Identify which cell holds the provided text, then report its (X, Y) central coordinate. 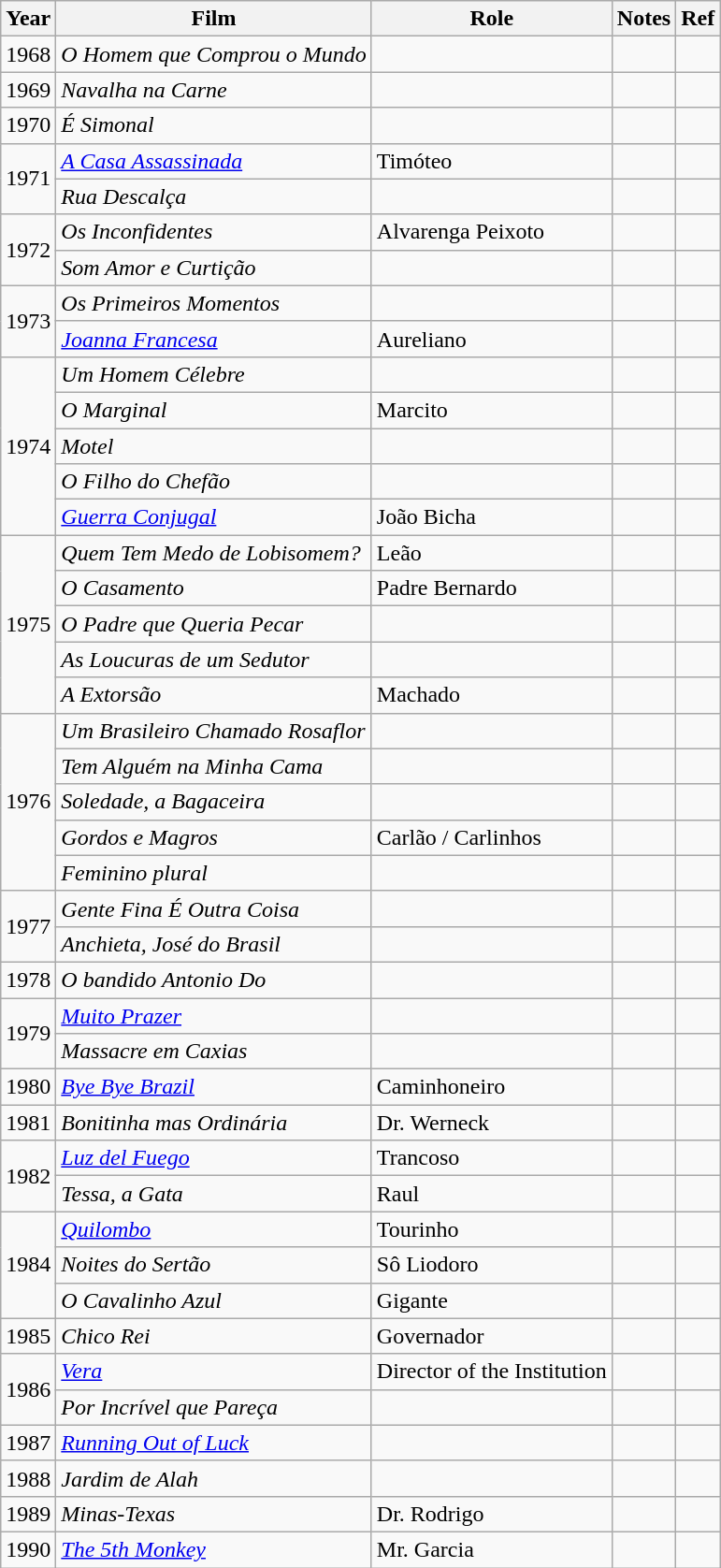
Noites do Sertão (213, 1265)
1981 (28, 1123)
1989 (28, 1514)
1990 (28, 1549)
Gordos e Magros (213, 837)
1987 (28, 1443)
Dr. Werneck (492, 1123)
Rua Descalça (213, 196)
O bandido Antonio Do (213, 980)
Massacre em Caxias (213, 1052)
João Bicha (492, 517)
1971 (28, 179)
Notes (643, 19)
Aureliano (492, 339)
Gente Fina É Outra Coisa (213, 908)
Feminino plural (213, 873)
O Homem que Comprou o Mundo (213, 54)
Film (213, 19)
O Filho do Chefão (213, 482)
1986 (28, 1389)
O Cavalinho Azul (213, 1300)
Leão (492, 553)
1975 (28, 624)
Vera (213, 1372)
É Simonal (213, 125)
1969 (28, 90)
1988 (28, 1478)
Chico Rei (213, 1336)
Tessa, a Gata (213, 1194)
Som Amor e Curtição (213, 268)
Mr. Garcia (492, 1549)
Running Out of Luck (213, 1443)
As Loucuras de um Sedutor (213, 660)
The 5th Monkey (213, 1549)
Sô Liodoro (492, 1265)
Os Primeiros Momentos (213, 303)
Minas-Texas (213, 1514)
Navalha na Carne (213, 90)
A Casa Assassinada (213, 161)
1984 (28, 1265)
Alvarenga Peixoto (492, 232)
Carlão / Carlinhos (492, 837)
1976 (28, 802)
Marcito (492, 410)
Bye Bye Brazil (213, 1087)
Quem Tem Medo de Lobisomem? (213, 553)
Por Incrível que Pareça (213, 1407)
O Padre que Queria Pecar (213, 624)
Quilombo (213, 1229)
Governador (492, 1336)
1978 (28, 980)
1968 (28, 54)
Anchieta, José do Brasil (213, 944)
O Casamento (213, 588)
Caminhoneiro (492, 1087)
Year (28, 19)
1972 (28, 250)
Timóteo (492, 161)
Um Brasileiro Chamado Rosaflor (213, 731)
Um Homem Célebre (213, 374)
1982 (28, 1176)
Guerra Conjugal (213, 517)
Tourinho (492, 1229)
1980 (28, 1087)
1970 (28, 125)
Soledade, a Bagaceira (213, 802)
Motel (213, 446)
1977 (28, 926)
Luz del Fuego (213, 1158)
Role (492, 19)
Padre Bernardo (492, 588)
Director of the Institution (492, 1372)
Muito Prazer (213, 1015)
Dr. Rodrigo (492, 1514)
Jardim de Alah (213, 1478)
Ref (698, 19)
1985 (28, 1336)
Tem Alguém na Minha Cama (213, 766)
1979 (28, 1033)
Bonitinha mas Ordinária (213, 1123)
Raul (492, 1194)
Machado (492, 695)
Os Inconfidentes (213, 232)
A Extorsão (213, 695)
Joanna Francesa (213, 339)
1974 (28, 445)
O Marginal (213, 410)
Gigante (492, 1300)
Trancoso (492, 1158)
1973 (28, 321)
